Locate the cell with the specified text and output its (x, y) center coordinate. 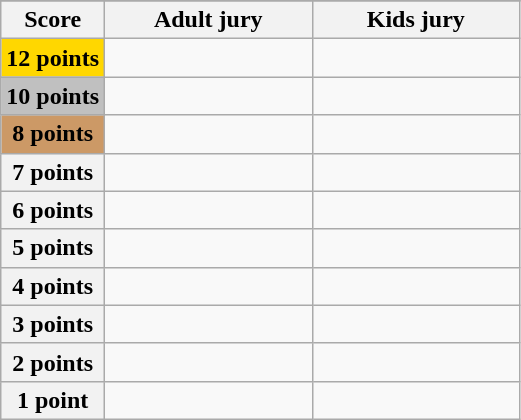
Adult jury (209, 20)
5 points (53, 248)
Score (53, 20)
6 points (53, 210)
2 points (53, 362)
4 points (53, 286)
1 point (53, 400)
3 points (53, 324)
12 points (53, 58)
Kids jury (416, 20)
7 points (53, 172)
10 points (53, 96)
8 points (53, 134)
